Search for the cell housing the specified text and yield its (x, y) center coordinate. 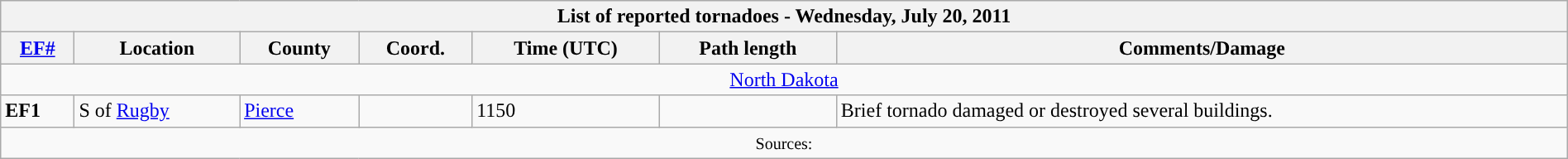
EF1 (38, 111)
Coord. (415, 48)
List of reported tornadoes - Wednesday, July 20, 2011 (784, 17)
1150 (566, 111)
Sources: (784, 142)
County (299, 48)
Brief tornado damaged or destroyed several buildings. (1202, 111)
North Dakota (784, 79)
S of Rugby (157, 111)
Comments/Damage (1202, 48)
Pierce (299, 111)
Path length (748, 48)
Location (157, 48)
EF# (38, 48)
Time (UTC) (566, 48)
